Identify which cell holds the provided text, then report its [x, y] central coordinate. 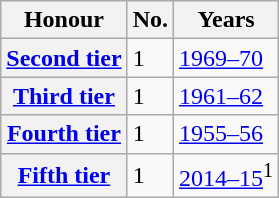
Second tier [64, 58]
1969–70 [226, 58]
1961–62 [226, 96]
Fourth tier [64, 134]
No. [150, 20]
Fifth tier [64, 176]
Years [226, 20]
1955–56 [226, 134]
Honour [64, 20]
2014–151 [226, 176]
Third tier [64, 96]
